Determine the [X, Y] coordinate at the center of the cell enclosing the given text.  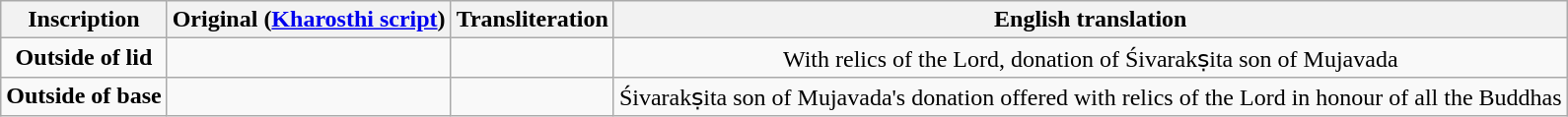
Śivarakṣita son of Mujavada's donation offered with relics of the Lord in honour of all the Buddhas [1091, 96]
Outside of lid [84, 58]
English translation [1091, 20]
Transliteration [533, 20]
With relics of the Lord, donation of Śivarakṣita son of Mujavada [1091, 58]
Original (Kharosthi script) [309, 20]
Outside of base [84, 96]
Inscription [84, 20]
